Locate the cell with the specified text and output its [X, Y] center coordinate. 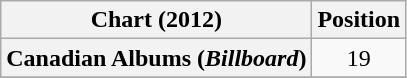
19 [359, 58]
Chart (2012) [156, 20]
Position [359, 20]
Canadian Albums (Billboard) [156, 58]
